Output the (X, Y) coordinate of the center of the cell containing the given text.  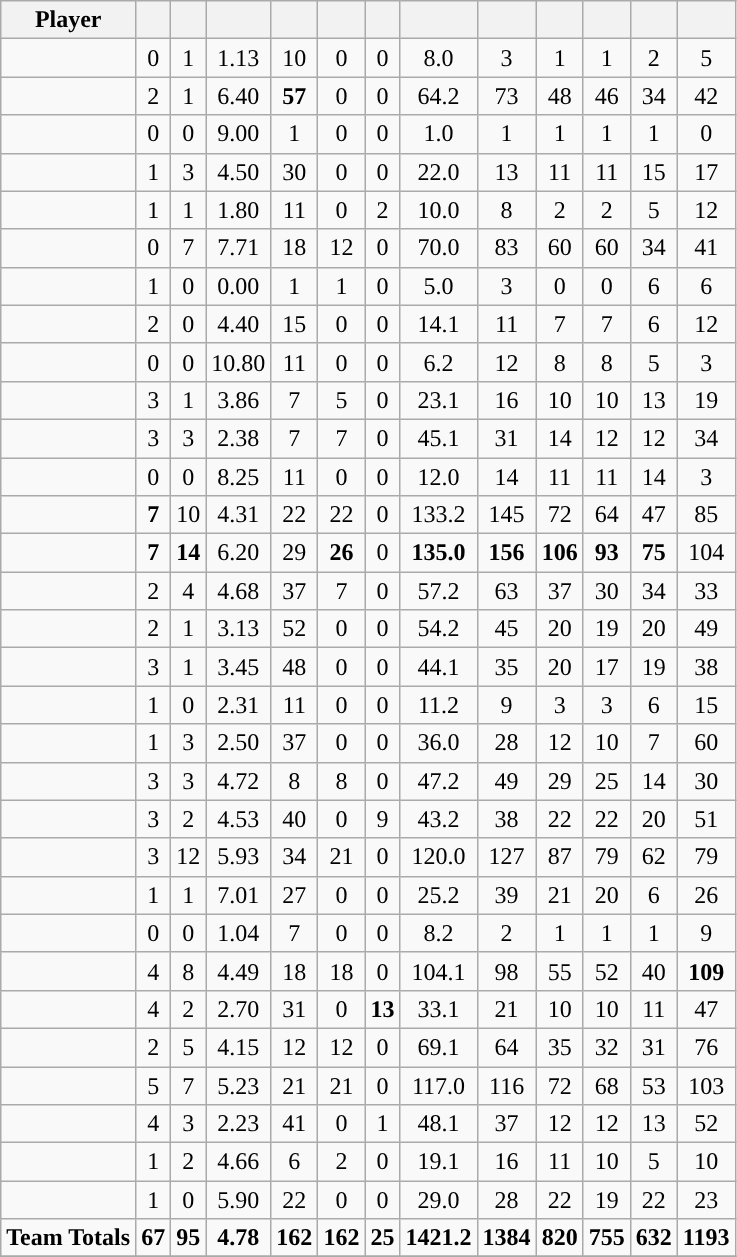
7.71 (238, 248)
632 (654, 1238)
11.2 (438, 705)
3.13 (238, 629)
57 (294, 96)
3.86 (238, 400)
4.78 (238, 1238)
4.49 (238, 971)
104 (706, 553)
2.23 (238, 1124)
23.1 (438, 400)
5.90 (238, 1200)
Player (68, 20)
5.93 (238, 857)
1193 (706, 1238)
0.00 (238, 286)
48.1 (438, 1124)
1.04 (238, 933)
12.0 (438, 477)
4.15 (238, 1047)
33.1 (438, 1009)
68 (606, 1085)
4.31 (238, 515)
104.1 (438, 971)
120.0 (438, 857)
117.0 (438, 1085)
755 (606, 1238)
53 (654, 1085)
3.45 (238, 667)
6.2 (438, 362)
133.2 (438, 515)
7.01 (238, 895)
14.1 (438, 324)
103 (706, 1085)
57.2 (438, 591)
75 (654, 553)
63 (506, 591)
87 (560, 857)
19.1 (438, 1162)
1.13 (238, 58)
8.25 (238, 477)
2.50 (238, 743)
2.38 (238, 438)
8.0 (438, 58)
109 (706, 971)
32 (606, 1047)
54.2 (438, 629)
1421.2 (438, 1238)
9.00 (238, 134)
85 (706, 515)
10.0 (438, 210)
2.70 (238, 1009)
1.80 (238, 210)
55 (560, 971)
135.0 (438, 553)
39 (506, 895)
156 (506, 553)
6.20 (238, 553)
5.23 (238, 1085)
6.40 (238, 96)
95 (188, 1238)
70.0 (438, 248)
2.31 (238, 705)
62 (654, 857)
76 (706, 1047)
33 (706, 591)
45 (506, 629)
10.80 (238, 362)
27 (294, 895)
106 (560, 553)
51 (706, 819)
4.40 (238, 324)
23 (706, 1200)
Team Totals (68, 1238)
4.50 (238, 172)
73 (506, 96)
64.2 (438, 96)
5.0 (438, 286)
36.0 (438, 743)
67 (154, 1238)
820 (560, 1238)
93 (606, 553)
8.2 (438, 933)
4.66 (238, 1162)
44.1 (438, 667)
45.1 (438, 438)
145 (506, 515)
1384 (506, 1238)
4.72 (238, 781)
29.0 (438, 1200)
22.0 (438, 172)
69.1 (438, 1047)
116 (506, 1085)
1.0 (438, 134)
25.2 (438, 895)
47.2 (438, 781)
4.68 (238, 591)
127 (506, 857)
42 (706, 96)
46 (606, 96)
98 (506, 971)
43.2 (438, 819)
4.53 (238, 819)
83 (506, 248)
